Extract the (X, Y) coordinate from the center of the cell holding the provided text.  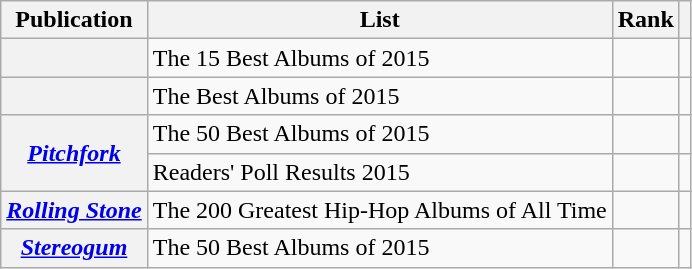
Pitchfork (74, 153)
Stereogum (74, 248)
List (380, 20)
The Best Albums of 2015 (380, 96)
Readers' Poll Results 2015 (380, 172)
Publication (74, 20)
Rolling Stone (74, 210)
Rank (646, 20)
The 200 Greatest Hip-Hop Albums of All Time (380, 210)
The 15 Best Albums of 2015 (380, 58)
